Return the (x, y) coordinate for the center point of the cell that contains the specified text.  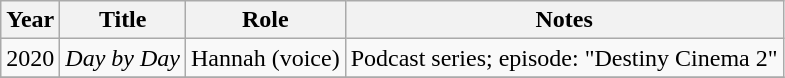
Day by Day (123, 58)
2020 (30, 58)
Title (123, 20)
Hannah (voice) (266, 58)
Role (266, 20)
Podcast series; episode: "Destiny Cinema 2" (564, 58)
Notes (564, 20)
Year (30, 20)
